Provide the (x, y) coordinate of the cell's center where the given text is located.  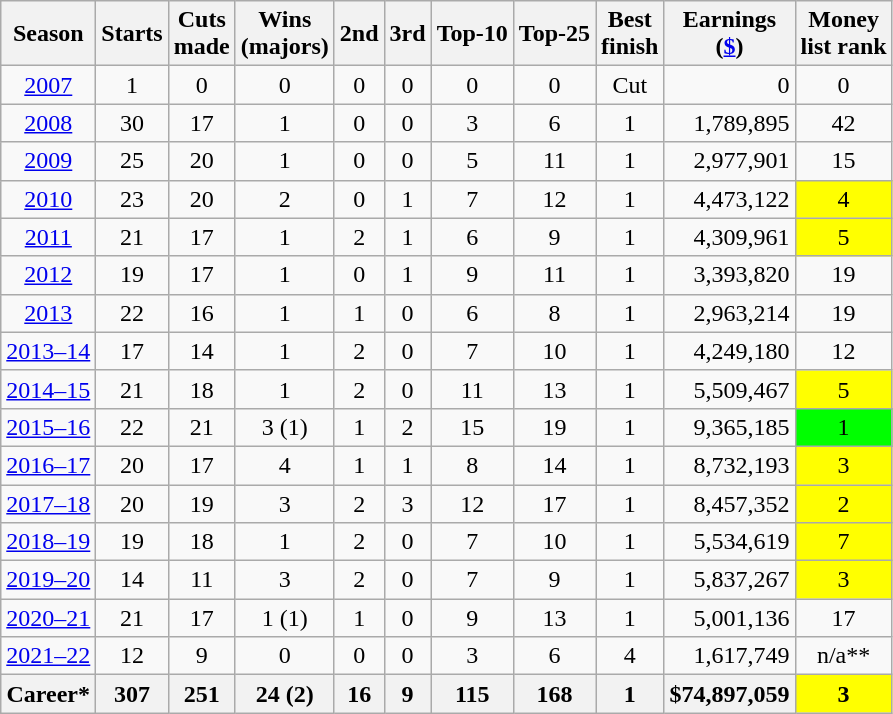
42 (844, 123)
2010 (48, 199)
2017–18 (48, 503)
2007 (48, 85)
2015–16 (48, 427)
Moneylist rank (844, 34)
2008 (48, 123)
1,617,749 (730, 656)
2013 (48, 313)
25 (132, 161)
8,732,193 (730, 465)
4,473,122 (730, 199)
Top-10 (472, 34)
2,977,901 (730, 161)
n/a** (844, 656)
4,249,180 (730, 351)
5,837,267 (730, 580)
Cutsmade (202, 34)
2013–14 (48, 351)
Season (48, 34)
168 (554, 694)
1,789,895 (730, 123)
2014–15 (48, 389)
2011 (48, 237)
$74,897,059 (730, 694)
Cut (630, 85)
5,001,136 (730, 618)
2018–19 (48, 542)
Top-25 (554, 34)
2012 (48, 275)
Bestfinish (630, 34)
23 (132, 199)
3,393,820 (730, 275)
307 (132, 694)
2021–22 (48, 656)
Career* (48, 694)
2,963,214 (730, 313)
2020–21 (48, 618)
2nd (359, 34)
9,365,185 (730, 427)
Starts (132, 34)
8,457,352 (730, 503)
5,534,619 (730, 542)
2016–17 (48, 465)
3 (1) (284, 427)
4,309,961 (730, 237)
24 (2) (284, 694)
Earnings($) (730, 34)
30 (132, 123)
115 (472, 694)
2009 (48, 161)
1 (1) (284, 618)
2019–20 (48, 580)
251 (202, 694)
5,509,467 (730, 389)
Wins(majors) (284, 34)
3rd (408, 34)
